Pinpoint the cell where the given text exists, returning its [x, y] midpoint coordinate. 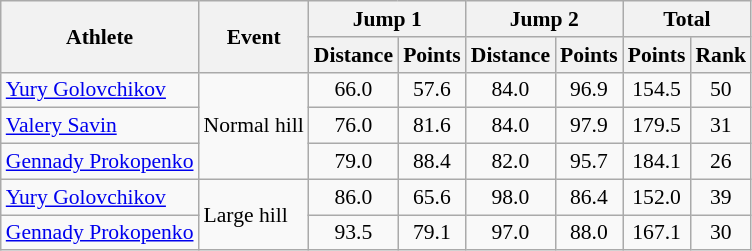
Valery Savin [100, 126]
39 [720, 197]
65.6 [432, 197]
57.6 [432, 90]
Event [254, 36]
88.4 [432, 162]
184.1 [657, 162]
179.5 [657, 126]
76.0 [354, 126]
30 [720, 233]
Total [687, 19]
81.6 [432, 126]
Jump 1 [388, 19]
96.9 [589, 90]
31 [720, 126]
79.1 [432, 233]
66.0 [354, 90]
Normal hill [254, 126]
86.0 [354, 197]
79.0 [354, 162]
Athlete [100, 36]
Large hill [254, 214]
50 [720, 90]
167.1 [657, 233]
93.5 [354, 233]
98.0 [510, 197]
Rank [720, 55]
88.0 [589, 233]
152.0 [657, 197]
154.5 [657, 90]
95.7 [589, 162]
86.4 [589, 197]
97.9 [589, 126]
26 [720, 162]
82.0 [510, 162]
Jump 2 [544, 19]
97.0 [510, 233]
